Provide the [x, y] coordinate of the cell's center where the given text is located.  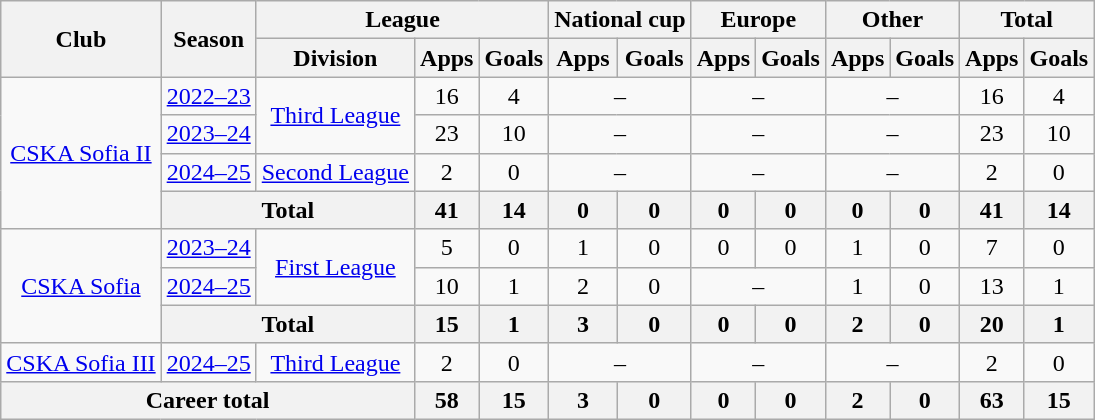
58 [447, 400]
CSKA Sofia [81, 286]
Season [208, 39]
13 [992, 286]
National cup [620, 20]
Club [81, 39]
7 [992, 248]
5 [447, 248]
Europe [758, 20]
Second League [335, 172]
2022–23 [208, 96]
First League [335, 267]
20 [992, 324]
Division [335, 58]
CSKA Sofia III [81, 362]
Other [892, 20]
League [402, 20]
CSKA Sofia II [81, 153]
Career total [208, 400]
63 [992, 400]
